Locate the cell with the specified text and output its (x, y) center coordinate. 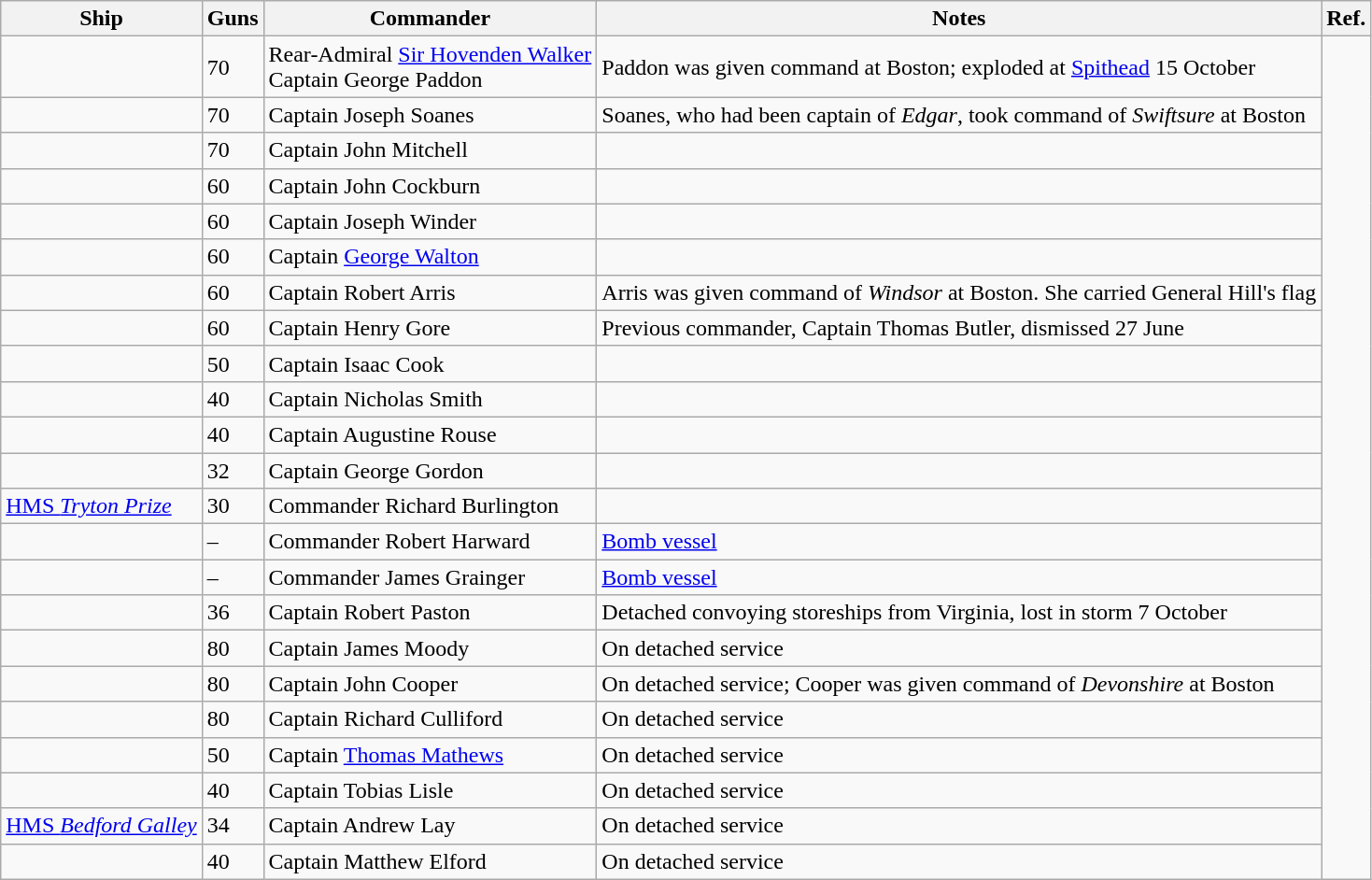
Commander Richard Burlington (430, 506)
Captain Augustine Rouse (430, 434)
Captain Richard Culliford (430, 719)
Commander (430, 19)
Captain John Mitchell (430, 150)
Captain George Gordon (430, 470)
Captain Andrew Lay (430, 826)
36 (233, 613)
Captain Nicholas Smith (430, 399)
Captain Thomas Mathews (430, 755)
32 (233, 470)
Captain George Walton (430, 257)
Soanes, who had been captain of Edgar, took command of Swiftsure at Boston (959, 115)
Captain Joseph Soanes (430, 115)
HMS Tryton Prize (102, 506)
On detached service; Cooper was given command of Devonshire at Boston (959, 684)
34 (233, 826)
Captain Robert Paston (430, 613)
Previous commander, Captain Thomas Butler, dismissed 27 June (959, 328)
Captain Joseph Winder (430, 221)
30 (233, 506)
Notes (959, 19)
Rear-Admiral Sir Hovenden WalkerCaptain George Paddon (430, 67)
Arris was given command of Windsor at Boston. She carried General Hill's flag (959, 292)
Ship (102, 19)
Commander James Grainger (430, 577)
Paddon was given command at Boston; exploded at Spithead 15 October (959, 67)
Captain James Moody (430, 648)
Captain Henry Gore (430, 328)
Captain Robert Arris (430, 292)
Captain Tobias Lisle (430, 790)
Captain Isaac Cook (430, 363)
Captain John Cockburn (430, 186)
Commander Robert Harward (430, 542)
Captain John Cooper (430, 684)
Captain Matthew Elford (430, 861)
HMS Bedford Galley (102, 826)
Guns (233, 19)
Ref. (1347, 19)
Detached convoying storeships from Virginia, lost in storm 7 October (959, 613)
